Provide the (X, Y) coordinate of the cell's center where the given text is located.  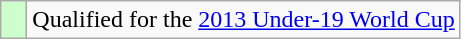
Qualified for the 2013 Under-19 World Cup (244, 20)
